Find where the given text appears and provide that cell's center as (x, y) coordinate. 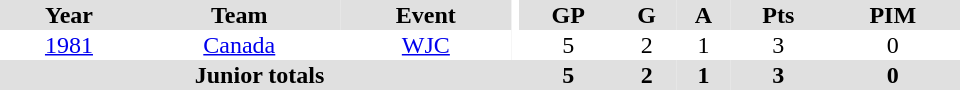
Junior totals (260, 75)
Team (240, 15)
GP (568, 15)
Event (426, 15)
Year (69, 15)
1981 (69, 45)
WJC (426, 45)
G (646, 15)
PIM (893, 15)
Canada (240, 45)
Pts (778, 15)
A (704, 15)
